Capture the cell that displays the provided text and extract its (X, Y) central coordinate. 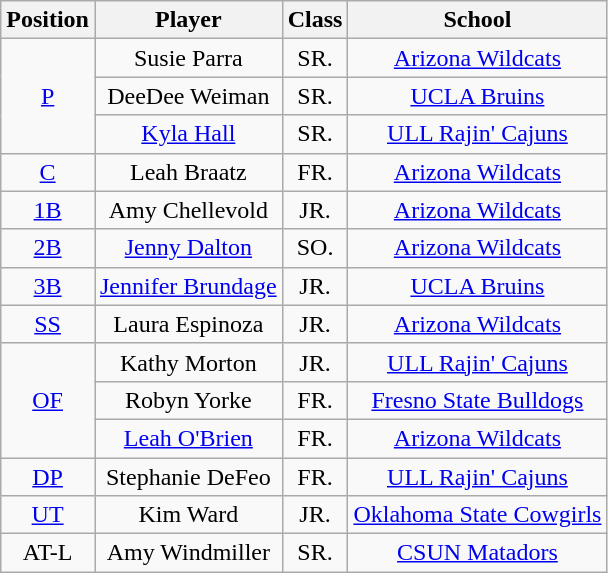
SS (48, 324)
Jenny Dalton (188, 248)
Jennifer Brundage (188, 286)
2B (48, 248)
OF (48, 400)
Kyla Hall (188, 134)
Kathy Morton (188, 362)
P (48, 96)
Robyn Yorke (188, 400)
Stephanie DeFeo (188, 477)
SO. (315, 248)
C (48, 172)
3B (48, 286)
Fresno State Bulldogs (478, 400)
Class (315, 20)
Leah Braatz (188, 172)
Position (48, 20)
Player (188, 20)
Leah O'Brien (188, 438)
CSUN Matadors (478, 553)
Amy Chellevold (188, 210)
Oklahoma State Cowgirls (478, 515)
Kim Ward (188, 515)
AT-L (48, 553)
Laura Espinoza (188, 324)
1B (48, 210)
DeeDee Weiman (188, 96)
Amy Windmiller (188, 553)
UT (48, 515)
DP (48, 477)
School (478, 20)
Susie Parra (188, 58)
